Scan for the cell matching the given text and deliver its (X, Y) coordinate at center. 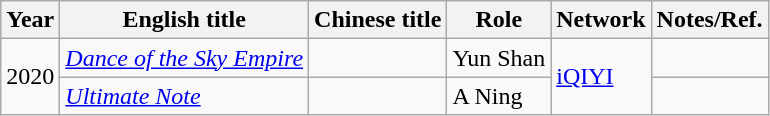
Notes/Ref. (710, 20)
Network (601, 20)
iQIYI (601, 77)
Year (30, 20)
Yun Shan (499, 58)
2020 (30, 77)
Role (499, 20)
Dance of the Sky Empire (184, 58)
A Ning (499, 96)
Ultimate Note (184, 96)
Chinese title (378, 20)
English title (184, 20)
